Pinpoint the cell where the given text exists, returning its [x, y] midpoint coordinate. 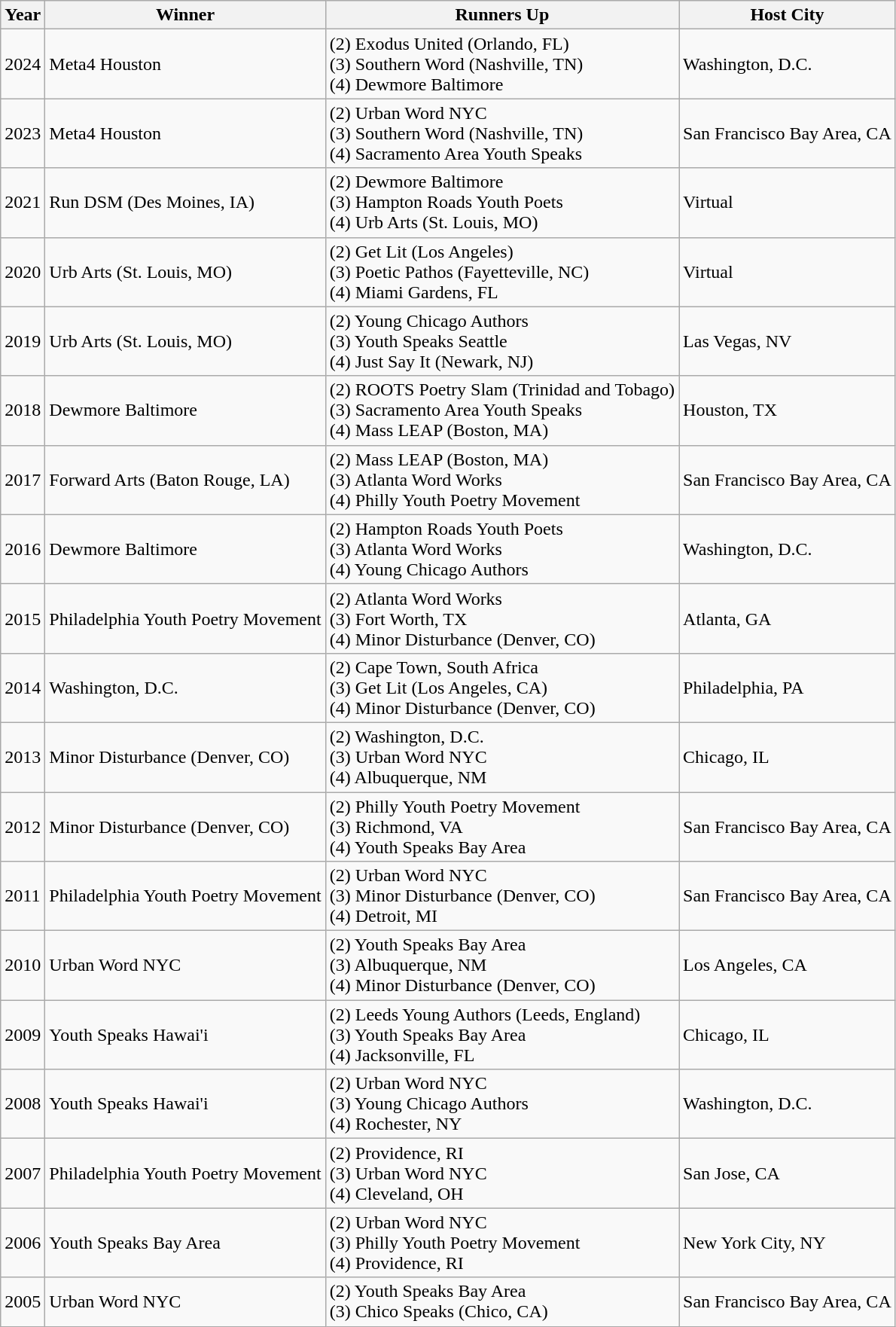
Philadelphia, PA [788, 688]
2015 [23, 618]
Los Angeles, CA [788, 966]
Las Vegas, NV [788, 341]
(2) Washington, D.C.(3) Urban Word NYC(4) Albuquerque, NM [501, 757]
2013 [23, 757]
(2) Leeds Young Authors (Leeds, England)(3) Youth Speaks Bay Area(4) Jacksonville, FL [501, 1035]
2005 [23, 1301]
(2) Exodus United (Orlando, FL)(3) Southern Word (Nashville, TN)(4) Dewmore Baltimore [501, 64]
2017 [23, 480]
(2) Hampton Roads Youth Poets(3) Atlanta Word Works(4) Young Chicago Authors [501, 549]
(2) Atlanta Word Works(3) Fort Worth, TX(4) Minor Disturbance (Denver, CO) [501, 618]
2023 [23, 133]
2024 [23, 64]
2009 [23, 1035]
(2) Youth Speaks Bay Area(3) Chico Speaks (Chico, CA) [501, 1301]
(2) Youth Speaks Bay Area(3) Albuquerque, NM(4) Minor Disturbance (Denver, CO) [501, 966]
New York City, NY [788, 1243]
2018 [23, 410]
2016 [23, 549]
San Jose, CA [788, 1173]
2019 [23, 341]
2020 [23, 272]
Host City [788, 15]
(2) Urban Word NYC(3) Minor Disturbance (Denver, CO)(4) Detroit, MI [501, 896]
(2) Young Chicago Authors(3) Youth Speaks Seattle(4) Just Say It (Newark, NJ) [501, 341]
2007 [23, 1173]
Run DSM (Des Moines, IA) [185, 203]
2006 [23, 1243]
2014 [23, 688]
(2) Dewmore Baltimore(3) Hampton Roads Youth Poets(4) Urb Arts (St. Louis, MO) [501, 203]
2012 [23, 827]
2008 [23, 1104]
(2) Urban Word NYC(3) Southern Word (Nashville, TN)(4) Sacramento Area Youth Speaks [501, 133]
(2) Get Lit (Los Angeles)(3) Poetic Pathos (Fayetteville, NC)(4) Miami Gardens, FL [501, 272]
2010 [23, 966]
(2) Philly Youth Poetry Movement(3) Richmond, VA(4) Youth Speaks Bay Area [501, 827]
2011 [23, 896]
2021 [23, 203]
Winner [185, 15]
Youth Speaks Bay Area [185, 1243]
(2) ROOTS Poetry Slam (Trinidad and Tobago)(3) Sacramento Area Youth Speaks(4) Mass LEAP (Boston, MA) [501, 410]
(2) Urban Word NYC(3) Young Chicago Authors(4) Rochester, NY [501, 1104]
Houston, TX [788, 410]
(2) Cape Town, South Africa(3) Get Lit (Los Angeles, CA)(4) Minor Disturbance (Denver, CO) [501, 688]
(2) Urban Word NYC(3) Philly Youth Poetry Movement(4) Providence, RI [501, 1243]
Forward Arts (Baton Rouge, LA) [185, 480]
Year [23, 15]
(2) Mass LEAP (Boston, MA)(3) Atlanta Word Works(4) Philly Youth Poetry Movement [501, 480]
(2) Providence, RI(3) Urban Word NYC(4) Cleveland, OH [501, 1173]
Atlanta, GA [788, 618]
Runners Up [501, 15]
